Output the (x, y) coordinate of the center of the cell containing the given text.  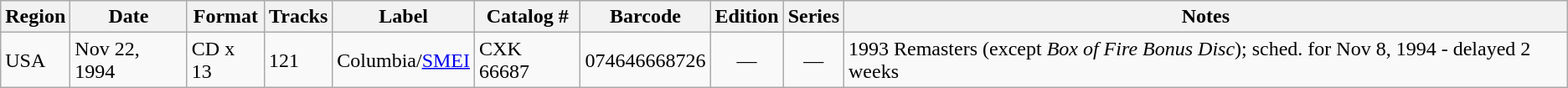
Columbia/SMEI (404, 60)
USA (35, 60)
Tracks (298, 17)
Edition (747, 17)
Notes (1206, 17)
Series (813, 17)
121 (298, 60)
Label (404, 17)
CXK 66687 (528, 60)
Barcode (645, 17)
CD x 13 (225, 60)
Region (35, 17)
Format (225, 17)
Nov 22, 1994 (129, 60)
1993 Remasters (except Box of Fire Bonus Disc); sched. for Nov 8, 1994 - delayed 2 weeks (1206, 60)
Catalog # (528, 17)
074646668726 (645, 60)
Date (129, 17)
